Capture the cell that displays the provided text and extract its [X, Y] central coordinate. 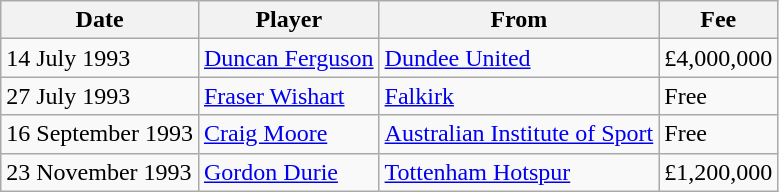
Date [100, 20]
£1,200,000 [718, 172]
Fee [718, 20]
Gordon Durie [288, 172]
Falkirk [519, 96]
Player [288, 20]
Craig Moore [288, 134]
27 July 1993 [100, 96]
From [519, 20]
16 September 1993 [100, 134]
Fraser Wishart [288, 96]
Dundee United [519, 58]
Duncan Ferguson [288, 58]
£4,000,000 [718, 58]
14 July 1993 [100, 58]
Tottenham Hotspur [519, 172]
Australian Institute of Sport [519, 134]
23 November 1993 [100, 172]
